Locate the cell with the specified text and output its (X, Y) center coordinate. 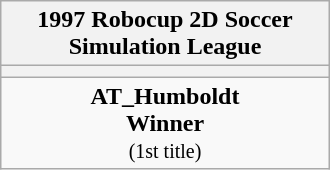
AT_HumboldtWinner(1st title) (165, 123)
1997 Robocup 2D Soccer Simulation League (165, 34)
